Scan for the cell matching the given text and deliver its (X, Y) coordinate at center. 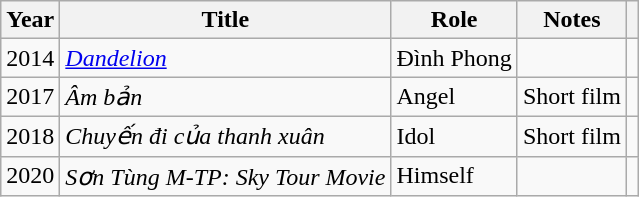
Âm bản (226, 97)
Notes (572, 20)
2020 (30, 176)
2017 (30, 97)
2014 (30, 58)
Angel (454, 97)
Title (226, 20)
Role (454, 20)
Chuyến đi của thanh xuân (226, 136)
Year (30, 20)
Himself (454, 176)
Sơn Tùng M-TP: Sky Tour Movie (226, 176)
2018 (30, 136)
Dandelion (226, 58)
Đình Phong (454, 58)
Idol (454, 136)
